Scan for the cell matching the given text and deliver its (x, y) coordinate at center. 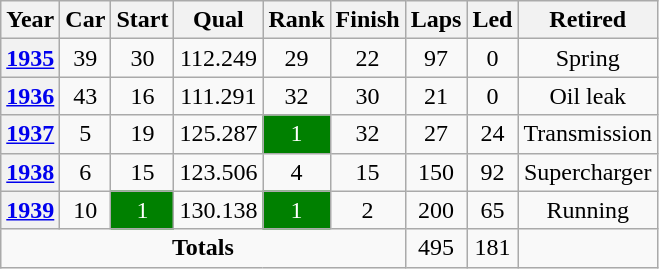
Qual (218, 20)
21 (436, 96)
130.138 (218, 210)
27 (436, 134)
Spring (588, 58)
Finish (368, 20)
Totals (203, 248)
111.291 (218, 96)
Transmission (588, 134)
22 (368, 58)
92 (492, 172)
181 (492, 248)
29 (296, 58)
16 (142, 96)
Start (142, 20)
Laps (436, 20)
Year (30, 20)
1937 (30, 134)
1935 (30, 58)
10 (86, 210)
19 (142, 134)
6 (86, 172)
4 (296, 172)
150 (436, 172)
1936 (30, 96)
Led (492, 20)
2 (368, 210)
112.249 (218, 58)
123.506 (218, 172)
24 (492, 134)
Car (86, 20)
125.287 (218, 134)
5 (86, 134)
Running (588, 210)
Retired (588, 20)
Rank (296, 20)
495 (436, 248)
Supercharger (588, 172)
65 (492, 210)
1939 (30, 210)
Oil leak (588, 96)
200 (436, 210)
1938 (30, 172)
43 (86, 96)
97 (436, 58)
39 (86, 58)
